Scan for the cell matching the given text and deliver its (X, Y) coordinate at center. 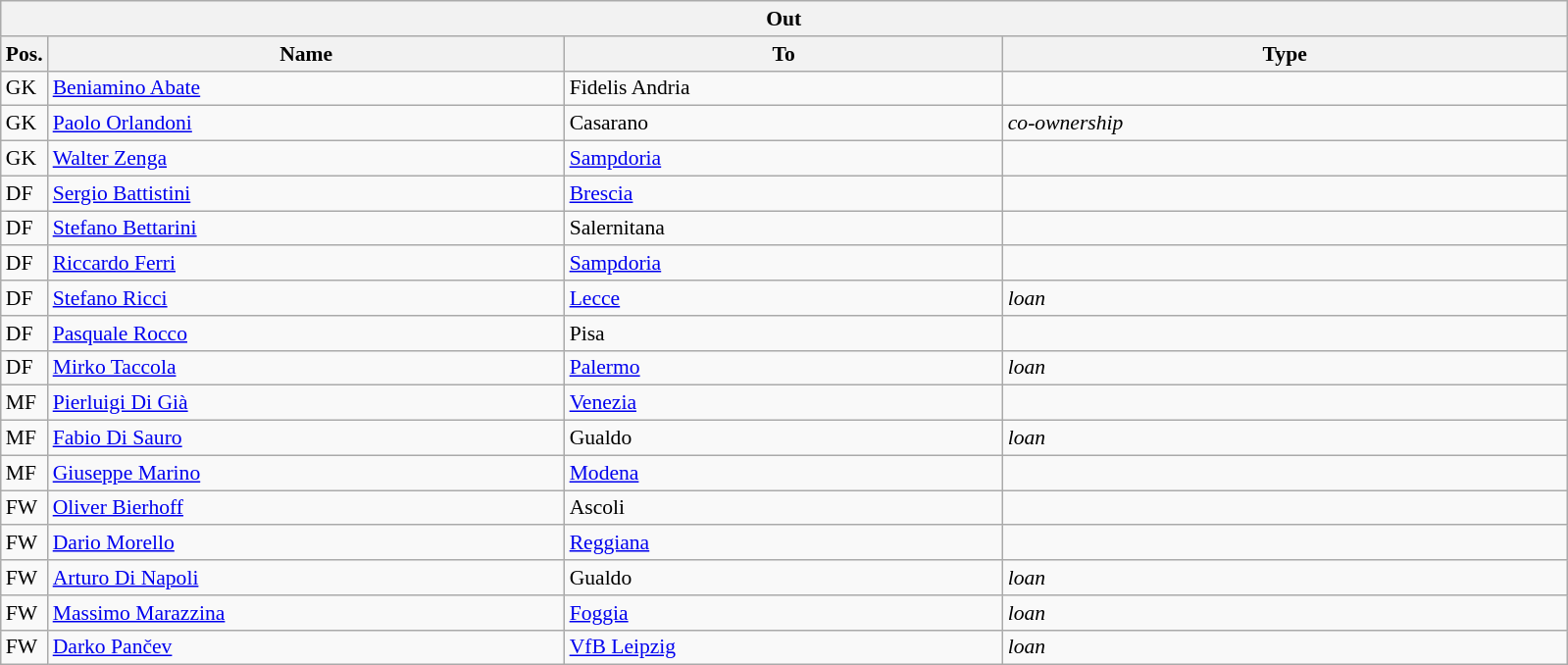
Dario Morello (306, 543)
Paolo Orlandoni (306, 124)
Pos. (25, 54)
Sergio Battistini (306, 193)
Casarano (784, 124)
Stefano Ricci (306, 298)
Pasquale Rocco (306, 333)
Oliver Bierhoff (306, 508)
Mirko Taccola (306, 368)
Arturo Di Napoli (306, 578)
Stefano Bettarini (306, 229)
Giuseppe Marino (306, 473)
Ascoli (784, 508)
Palermo (784, 368)
co-ownership (1285, 124)
Fidelis Andria (784, 88)
Name (306, 54)
Pierluigi Di Già (306, 403)
Massimo Marazzina (306, 613)
Brescia (784, 193)
Pisa (784, 333)
Salernitana (784, 229)
Venezia (784, 403)
Fabio Di Sauro (306, 438)
Type (1285, 54)
Riccardo Ferri (306, 264)
Walter Zenga (306, 159)
Beniamino Abate (306, 88)
Foggia (784, 613)
Darko Pančev (306, 647)
Reggiana (784, 543)
To (784, 54)
Out (784, 19)
VfB Leipzig (784, 647)
Modena (784, 473)
Lecce (784, 298)
